Scan for the cell matching the given text and deliver its [x, y] coordinate at center. 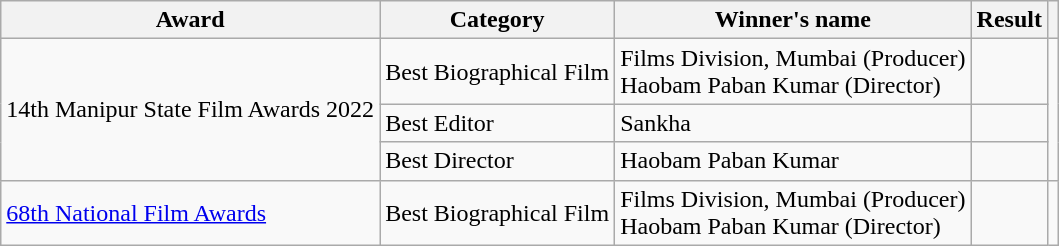
Best Editor [498, 123]
Result [1009, 20]
Sankha [793, 123]
Winner's name [793, 20]
Best Director [498, 161]
68th National Film Awards [190, 212]
Category [498, 20]
14th Manipur State Film Awards 2022 [190, 110]
Award [190, 20]
Haobam Paban Kumar [793, 161]
